Locate the cell with the specified text and output its [X, Y] center coordinate. 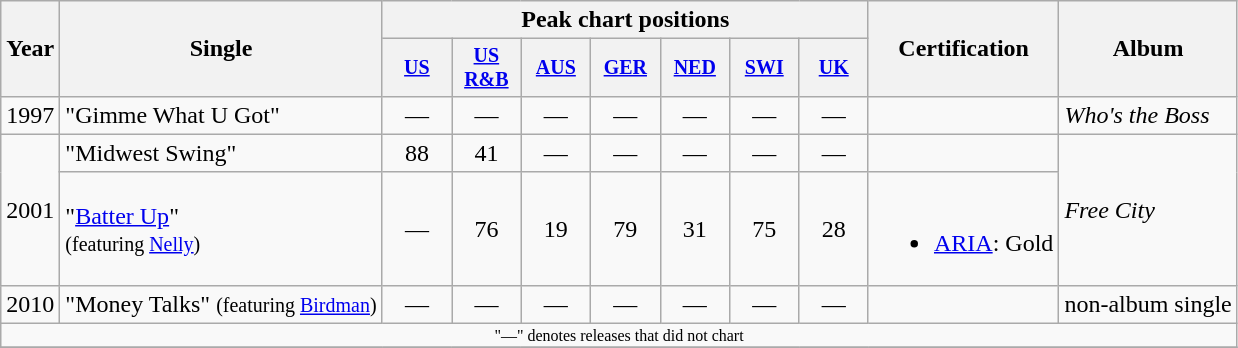
Single [221, 49]
76 [486, 228]
Who's the Boss [1148, 115]
"Batter Up"(featuring Nelly) [221, 228]
UK [834, 68]
Free City [1148, 210]
"Midwest Swing" [221, 153]
Album [1148, 49]
75 [764, 228]
28 [834, 228]
19 [556, 228]
non-album single [1148, 304]
AUS [556, 68]
GER [626, 68]
US R&B [486, 68]
Certification [963, 49]
Peak chart positions [625, 20]
41 [486, 153]
2001 [30, 210]
ARIA: Gold [963, 228]
US [416, 68]
"Money Talks" (featuring Birdman) [221, 304]
Year [30, 49]
79 [626, 228]
SWI [764, 68]
1997 [30, 115]
"Gimme What U Got" [221, 115]
"—" denotes releases that did not chart [619, 336]
31 [694, 228]
2010 [30, 304]
88 [416, 153]
NED [694, 68]
